From the cell containing the given text, extract its center point as [X, Y] coordinate. 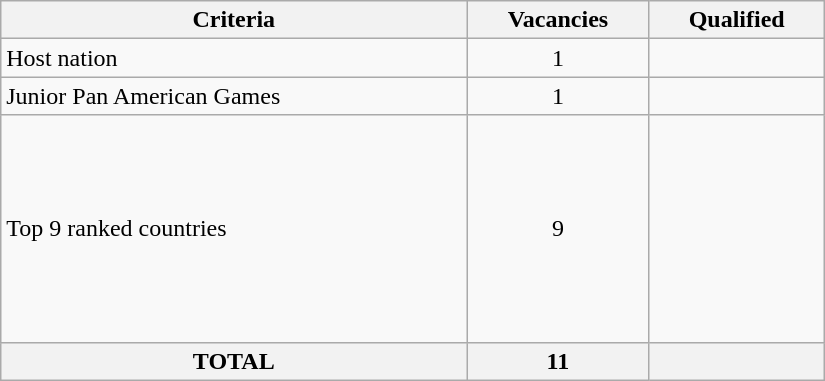
Criteria [234, 20]
TOTAL [234, 361]
Junior Pan American Games [234, 96]
Vacancies [558, 20]
Qualified [736, 20]
Host nation [234, 58]
9 [558, 228]
Top 9 ranked countries [234, 228]
11 [558, 361]
